Return the [X, Y] coordinate for the center point of the cell that contains the specified text.  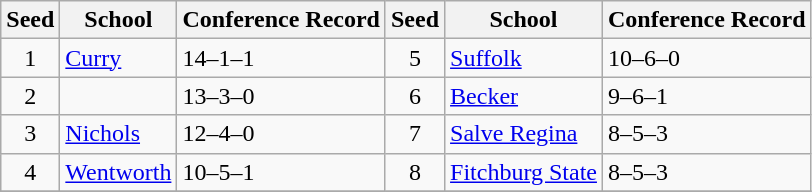
Fitchburg State [524, 172]
9–6–1 [706, 96]
13–3–0 [282, 96]
8 [414, 172]
10–6–0 [706, 58]
6 [414, 96]
7 [414, 134]
Becker [524, 96]
Nichols [118, 134]
3 [30, 134]
Suffolk [524, 58]
10–5–1 [282, 172]
1 [30, 58]
2 [30, 96]
12–4–0 [282, 134]
5 [414, 58]
14–1–1 [282, 58]
4 [30, 172]
Wentworth [118, 172]
Salve Regina [524, 134]
Curry [118, 58]
